Return the (X, Y) coordinate for the center point of the cell that contains the specified text.  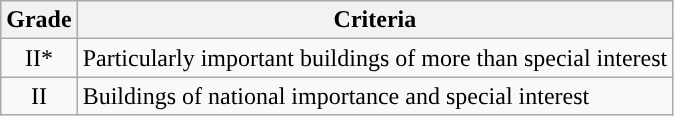
Particularly important buildings of more than special interest (375, 58)
II* (39, 58)
Criteria (375, 20)
Buildings of national importance and special interest (375, 96)
Grade (39, 20)
II (39, 96)
